For the text-containing cell, return its midpoint in (x, y) coordinate format. 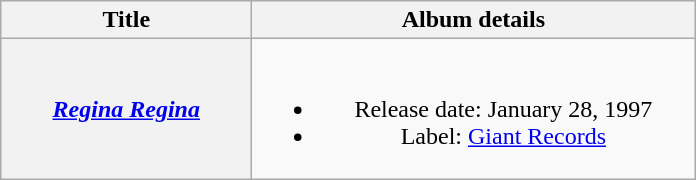
Release date: January 28, 1997Label: Giant Records (474, 109)
Regina Regina (126, 109)
Album details (474, 20)
Title (126, 20)
